Determine the (X, Y) coordinate at the center of the cell enclosing the given text.  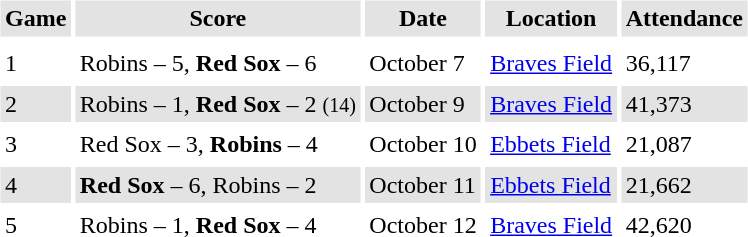
October 7 (423, 64)
Date (423, 18)
October 9 (423, 104)
Red Sox – 6, Robins – 2 (218, 185)
Robins – 5, Red Sox – 6 (218, 64)
1 (35, 64)
October 11 (423, 185)
3 (35, 144)
Attendance (684, 18)
21,087 (684, 144)
Red Sox – 3, Robins – 4 (218, 144)
36,117 (684, 64)
41,373 (684, 104)
Location (552, 18)
Game (35, 18)
Score (218, 18)
October 10 (423, 144)
21,662 (684, 185)
2 (35, 104)
Robins – 1, Red Sox – 2 (14) (218, 104)
4 (35, 185)
